Extract the [x, y] coordinate from the center of the cell holding the provided text.  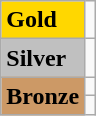
Gold [43, 20]
Bronze [43, 96]
Silver [43, 58]
